Output the [X, Y] coordinate of the center of the cell containing the given text.  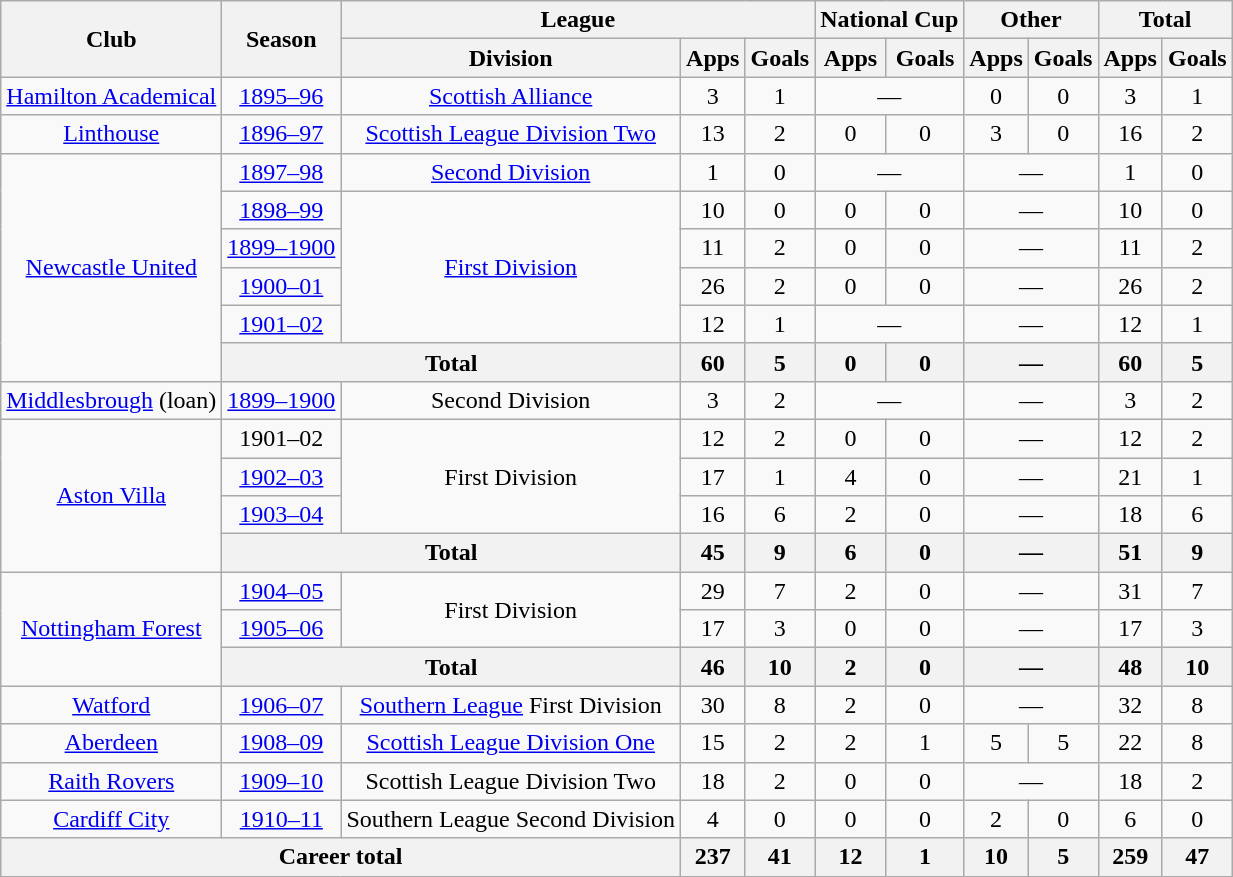
Club [112, 39]
41 [780, 857]
Hamilton Academical [112, 96]
Aston Villa [112, 495]
1896–97 [282, 134]
Scottish Alliance [511, 96]
1906–07 [282, 705]
National Cup [890, 20]
29 [713, 591]
15 [713, 743]
31 [1130, 591]
13 [713, 134]
51 [1130, 553]
Southern League Second Division [511, 819]
Aberdeen [112, 743]
League [578, 20]
1905–06 [282, 629]
Watford [112, 705]
Division [511, 58]
48 [1130, 667]
Scottish League Division One [511, 743]
237 [713, 857]
22 [1130, 743]
1910–11 [282, 819]
1900–01 [282, 286]
1902–03 [282, 477]
Newcastle United [112, 267]
32 [1130, 705]
Season [282, 39]
259 [1130, 857]
Middlesbrough (loan) [112, 400]
47 [1197, 857]
21 [1130, 477]
1898–99 [282, 210]
1895–96 [282, 96]
1904–05 [282, 591]
Raith Rovers [112, 781]
Southern League First Division [511, 705]
1903–04 [282, 515]
Linthouse [112, 134]
Nottingham Forest [112, 629]
1897–98 [282, 172]
30 [713, 705]
Cardiff City [112, 819]
Other [1031, 20]
46 [713, 667]
Career total [341, 857]
1909–10 [282, 781]
1908–09 [282, 743]
45 [713, 553]
